Scan for the cell matching the given text and deliver its (X, Y) coordinate at center. 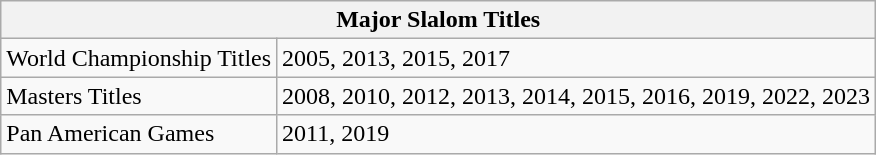
2011, 2019 (576, 134)
2008, 2010, 2012, 2013, 2014, 2015, 2016, 2019, 2022, 2023 (576, 96)
Pan American Games (139, 134)
World Championship Titles (139, 58)
Major Slalom Titles (438, 20)
Masters Titles (139, 96)
2005, 2013, 2015, 2017 (576, 58)
